Detect which cell encompasses the target text, then output its (X, Y) center coordinate. 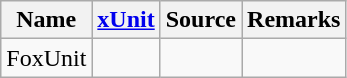
Name (46, 20)
Source (200, 20)
xUnit (126, 20)
FoxUnit (46, 58)
Remarks (294, 20)
